Output the [x, y] coordinate of the center of the cell containing the given text.  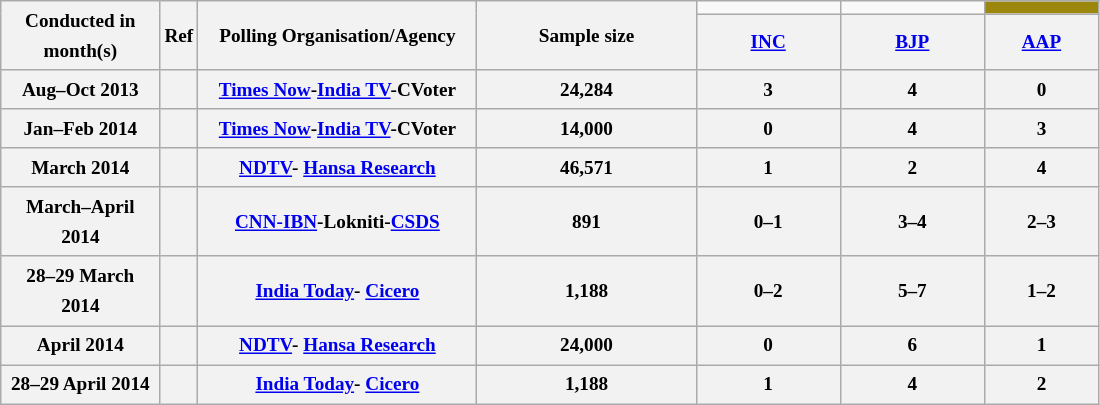
1–2 [1041, 290]
46,571 [586, 168]
Aug–Oct 2013 [80, 90]
Jan–Feb 2014 [80, 128]
April 2014 [80, 344]
0–1 [768, 222]
891 [586, 222]
Conducted in month(s) [80, 36]
AAP [1041, 42]
3–4 [912, 222]
Polling Organisation/Agency [338, 36]
BJP [912, 42]
28–29 April 2014 [80, 384]
Sample size [586, 36]
6 [912, 344]
INC [768, 42]
CNN-IBN-Lokniti-CSDS [338, 222]
Ref [179, 36]
24,284 [586, 90]
14,000 [586, 128]
5–7 [912, 290]
0–2 [768, 290]
2–3 [1041, 222]
March–April 2014 [80, 222]
24,000 [586, 344]
March 2014 [80, 168]
28–29 March 2014 [80, 290]
